Identify which cell holds the provided text, then report its [x, y] central coordinate. 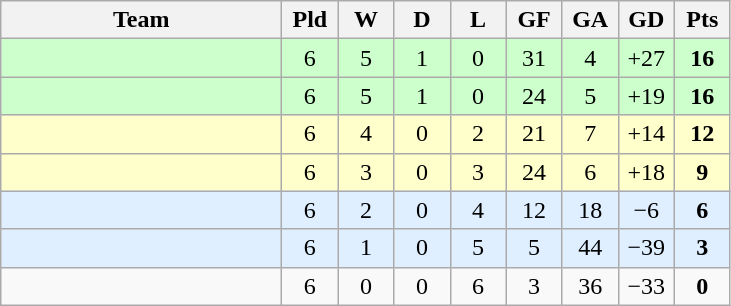
21 [534, 134]
D [422, 20]
L [478, 20]
18 [590, 210]
−39 [646, 248]
36 [590, 286]
44 [590, 248]
+19 [646, 96]
7 [590, 134]
Pts [702, 20]
Team [142, 20]
9 [702, 172]
31 [534, 58]
+18 [646, 172]
GA [590, 20]
W [366, 20]
GD [646, 20]
GF [534, 20]
+27 [646, 58]
+14 [646, 134]
−6 [646, 210]
Pld [310, 20]
−33 [646, 286]
